Capture the cell that displays the provided text and extract its [X, Y] central coordinate. 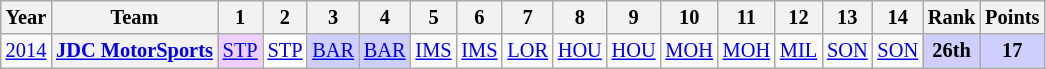
JDC MotorSports [134, 51]
MIL [798, 51]
Year [26, 17]
2 [286, 17]
3 [333, 17]
2014 [26, 51]
8 [580, 17]
6 [479, 17]
14 [898, 17]
4 [385, 17]
7 [527, 17]
9 [634, 17]
13 [847, 17]
Team [134, 17]
5 [434, 17]
10 [690, 17]
LOR [527, 51]
11 [746, 17]
12 [798, 17]
17 [1012, 51]
Points [1012, 17]
1 [240, 17]
26th [952, 51]
Rank [952, 17]
